From the cell containing the given text, extract its center point as [X, Y] coordinate. 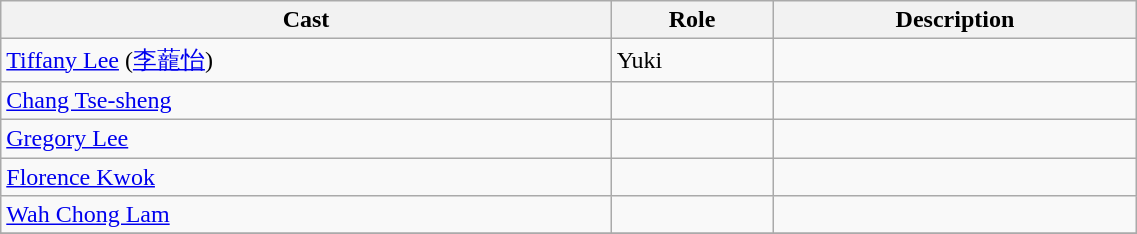
Yuki [692, 60]
Role [692, 20]
Description [955, 20]
Tiffany Lee (李蘢怡) [306, 60]
Cast [306, 20]
Florence Kwok [306, 177]
Wah Chong Lam [306, 215]
Gregory Lee [306, 138]
Chang Tse-sheng [306, 100]
